Scan for the cell matching the given text and deliver its (x, y) coordinate at center. 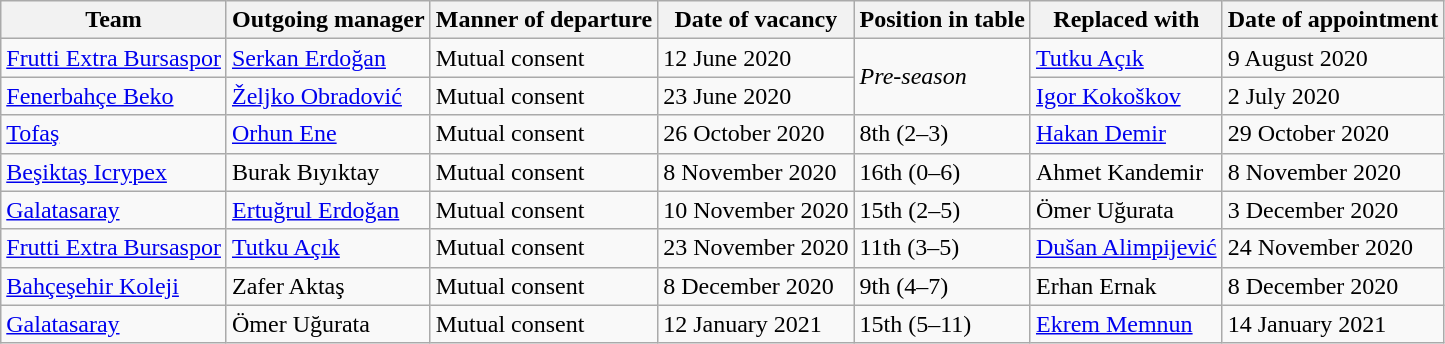
Igor Kokoškov (1126, 96)
29 October 2020 (1333, 134)
23 November 2020 (756, 248)
12 January 2021 (756, 324)
Bahçeşehir Koleji (114, 286)
24 November 2020 (1333, 248)
15th (5–11) (942, 324)
16th (0–6) (942, 172)
Tofaş (114, 134)
Outgoing manager (328, 20)
Pre-season (942, 77)
Zafer Aktaş (328, 286)
11th (3–5) (942, 248)
26 October 2020 (756, 134)
Manner of departure (544, 20)
Orhun Ene (328, 134)
Hakan Demir (1126, 134)
Team (114, 20)
Ertuğrul Erdoğan (328, 210)
15th (2–5) (942, 210)
12 June 2020 (756, 58)
10 November 2020 (756, 210)
Beşiktaş Icrypex (114, 172)
9 August 2020 (1333, 58)
3 December 2020 (1333, 210)
Burak Bıyıktay (328, 172)
Fenerbahçe Beko (114, 96)
Ahmet Kandemir (1126, 172)
9th (4–7) (942, 286)
Date of appointment (1333, 20)
Dušan Alimpijević (1126, 248)
14 January 2021 (1333, 324)
8th (2–3) (942, 134)
Ekrem Memnun (1126, 324)
2 July 2020 (1333, 96)
Željko Obradović (328, 96)
Erhan Ernak (1126, 286)
23 June 2020 (756, 96)
Position in table (942, 20)
Serkan Erdoğan (328, 58)
Date of vacancy (756, 20)
Replaced with (1126, 20)
